Provide the [X, Y] coordinate of the cell's center where the given text is located.  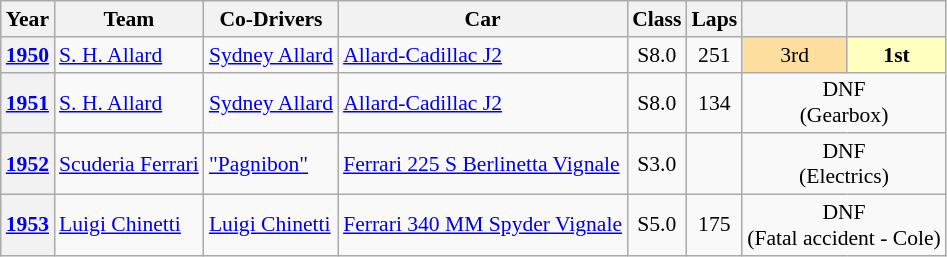
175 [714, 226]
"Pagnibon" [271, 164]
251 [714, 55]
Co-Drivers [271, 19]
S5.0 [656, 226]
DNF(Gearbox) [844, 102]
Year [28, 19]
DNF(Electrics) [844, 164]
Ferrari 340 MM Spyder Vignale [482, 226]
1951 [28, 102]
1st [896, 55]
1953 [28, 226]
3rd [794, 55]
Scuderia Ferrari [129, 164]
Laps [714, 19]
DNF(Fatal accident - Cole) [844, 226]
Ferrari 225 S Berlinetta Vignale [482, 164]
Car [482, 19]
134 [714, 102]
1950 [28, 55]
Class [656, 19]
1952 [28, 164]
Team [129, 19]
S3.0 [656, 164]
